Determine the [X, Y] coordinate at the center of the cell enclosing the given text.  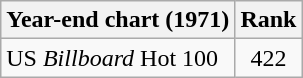
US Billboard Hot 100 [118, 58]
Rank [268, 20]
Year-end chart (1971) [118, 20]
422 [268, 58]
